Identify which cell holds the provided text, then report its [X, Y] central coordinate. 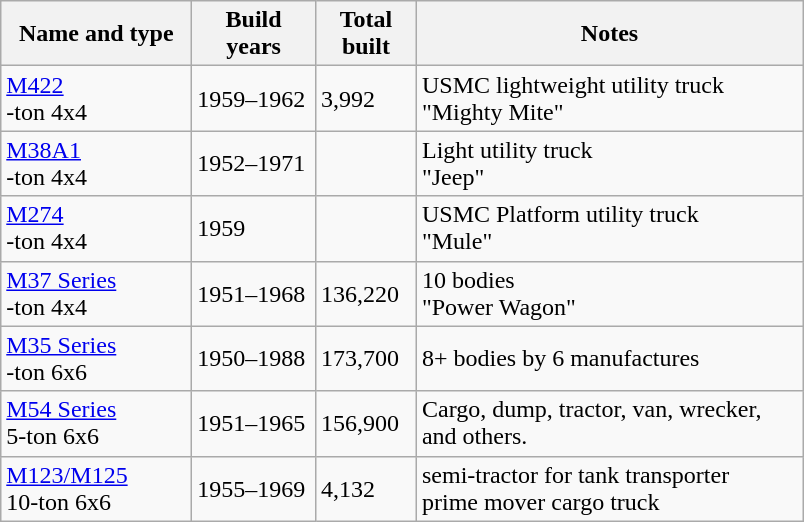
M35 Series-ton 6x6 [96, 358]
Cargo, dump, tractor, van, wrecker, and others. [609, 424]
M123/M12510-ton 6x6 [96, 488]
1950–1988 [254, 358]
M38A1-ton 4x4 [96, 164]
USMC lightweight utility truck"Mighty Mite" [609, 98]
1959 [254, 228]
1951–1968 [254, 294]
Notes [609, 34]
1951–1965 [254, 424]
Name and type [96, 34]
8+ bodies by 6 manufactures [609, 358]
10 bodies"Power Wagon" [609, 294]
M274 -ton 4x4 [96, 228]
4,132 [366, 488]
136,220 [366, 294]
1959–1962 [254, 98]
Light utility truck"Jeep" [609, 164]
USMC Platform utility truck"Mule" [609, 228]
M422-ton 4x4 [96, 98]
156,900 [366, 424]
1955–1969 [254, 488]
1952–1971 [254, 164]
173,700 [366, 358]
M37 Series -ton 4x4 [96, 294]
3,992 [366, 98]
semi-tractor for tank transporterprime mover cargo truck [609, 488]
M54 Series5-ton 6x6 [96, 424]
Total built [366, 34]
Build years [254, 34]
